Identify which cell holds the provided text, then report its [X, Y] central coordinate. 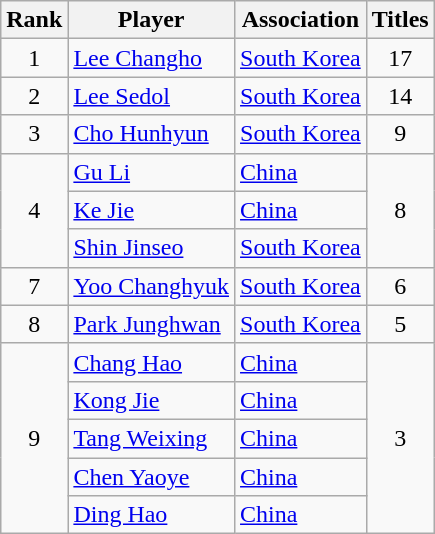
6 [400, 286]
Chen Yaoye [152, 477]
Chang Hao [152, 362]
4 [34, 210]
Titles [400, 20]
1 [34, 58]
Lee Sedol [152, 96]
Kong Jie [152, 400]
5 [400, 324]
Lee Changho [152, 58]
Player [152, 20]
Ke Jie [152, 210]
14 [400, 96]
Tang Weixing [152, 438]
Association [301, 20]
Shin Jinseo [152, 248]
2 [34, 96]
Rank [34, 20]
Ding Hao [152, 515]
17 [400, 58]
Cho Hunhyun [152, 134]
Yoo Changhyuk [152, 286]
Park Junghwan [152, 324]
7 [34, 286]
Gu Li [152, 172]
